Search for the cell housing the specified text and yield its [x, y] center coordinate. 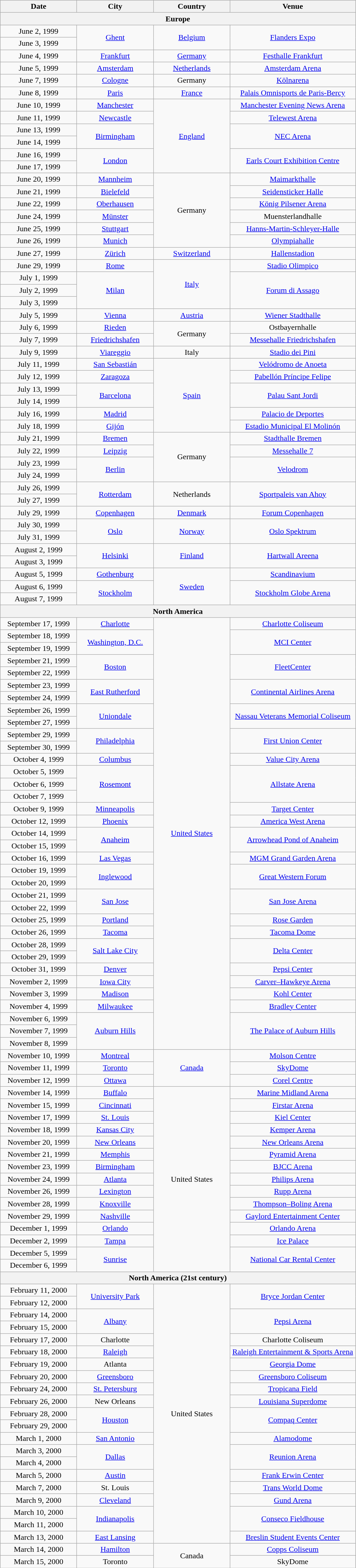
Carver–Hawkeye Arena [293, 982]
Estadio Municipal El Molinón [293, 426]
June 20, 1999 [39, 179]
March 11, 2000 [39, 1525]
Bielefeld [115, 192]
June 11, 1999 [39, 117]
October 21, 1999 [39, 895]
Hamilton [115, 1550]
November 28, 1999 [39, 1204]
Conseco Fieldhouse [293, 1518]
June 26, 1999 [39, 241]
Compaq Center [293, 1420]
October 4, 1999 [39, 760]
July 31, 1999 [39, 537]
MGM Grand Garden Arena [293, 858]
NEC Arena [293, 136]
September 22, 1999 [39, 673]
Gijón [115, 426]
September 26, 1999 [39, 710]
Helsinki [115, 556]
Kölnarena [293, 80]
June 21, 1999 [39, 192]
Manchester Evening News Arena [293, 105]
November 15, 1999 [39, 1105]
Philips Arena [293, 1179]
Frankfurt [115, 56]
July 18, 1999 [39, 426]
Knoxville [115, 1204]
February 20, 2000 [39, 1377]
Target Center [293, 809]
Orlando Arena [293, 1228]
Ice Palace [293, 1241]
February 26, 2000 [39, 1401]
February 18, 2000 [39, 1352]
San Jose Arena [293, 901]
Hartwall Areena [293, 556]
Gaylord Entertainment Center [293, 1216]
Switzerland [192, 253]
Milwaukee [115, 1006]
Munich [115, 241]
Münster [115, 216]
December 2, 1999 [39, 1241]
December 1, 1999 [39, 1228]
September 19, 1999 [39, 648]
October 12, 1999 [39, 821]
Trans World Dome [293, 1488]
Pyramid Arena [293, 1155]
Molson Centre [293, 1056]
Madison [115, 994]
July 13, 1999 [39, 389]
February 17, 2000 [39, 1340]
Newcastle [115, 117]
November 6, 1999 [39, 1019]
Louisiana Superdome [293, 1401]
October 14, 1999 [39, 833]
June 22, 1999 [39, 204]
Copenhagen [115, 512]
Washington, D.C. [115, 642]
August 6, 1999 [39, 587]
San Antonio [115, 1438]
England [192, 136]
November 10, 1999 [39, 1056]
Norway [192, 531]
Madrid [115, 414]
July 7, 1999 [39, 340]
June 27, 1999 [39, 253]
Anaheim [115, 840]
Bryce Jordan Center [293, 1296]
September 23, 1999 [39, 685]
Rosemont [115, 784]
BJCC Arena [293, 1167]
November 11, 1999 [39, 1068]
June 24, 1999 [39, 216]
The Palace of Auburn Hills [293, 1031]
Finland [192, 556]
König Pilsener Arena [293, 204]
November 26, 1999 [39, 1191]
Seidensticker Halle [293, 192]
July 26, 1999 [39, 488]
Velódromo de Anoeta [293, 365]
July 16, 1999 [39, 414]
Gund Arena [293, 1500]
Austin [115, 1475]
Vienna [115, 315]
Bremen [115, 438]
September 30, 1999 [39, 747]
July 24, 1999 [39, 475]
Maimarkthalle [293, 179]
Amsterdam Arena [293, 68]
Forum di Assago [293, 290]
March 3, 2000 [39, 1451]
North America [178, 611]
FleetCenter [293, 667]
Arrowhead Pond of Anaheim [293, 840]
Friedrichshafen [115, 340]
Rome [115, 266]
Mannheim [115, 179]
Spain [192, 395]
November 3, 1999 [39, 994]
July 6, 1999 [39, 327]
Greensboro [115, 1377]
Pabellón Príncipe Felipe [293, 377]
October 6, 1999 [39, 784]
Barcelona [115, 395]
February 19, 2000 [39, 1364]
Country [192, 6]
Telewest Arena [293, 117]
October 26, 1999 [39, 932]
February 29, 2000 [39, 1426]
First Union Center [293, 741]
Tacoma Dome [293, 932]
Cleveland [115, 1500]
June 16, 1999 [39, 155]
July 5, 1999 [39, 315]
November 21, 1999 [39, 1155]
June 7, 1999 [39, 80]
San Sebastián [115, 365]
MCI Center [293, 642]
November 20, 1999 [39, 1142]
America West Arena [293, 821]
University Park [115, 1296]
Dallas [115, 1457]
Ostbayernhalle [293, 327]
Copps Coliseum [293, 1550]
Greensboro Coliseum [293, 1377]
July 29, 1999 [39, 512]
July 3, 1999 [39, 303]
February 24, 2000 [39, 1389]
March 5, 2000 [39, 1475]
June 3, 1999 [39, 43]
Stockholm Globe Arena [293, 593]
June 13, 1999 [39, 130]
Montreal [115, 1056]
Nassau Veterans Memorial Coliseum [293, 716]
March 4, 2000 [39, 1463]
June 5, 1999 [39, 68]
November 23, 1999 [39, 1167]
Sweden [192, 587]
November 12, 1999 [39, 1080]
Stadthalle Bremen [293, 438]
November 17, 1999 [39, 1117]
November 4, 1999 [39, 1006]
October 22, 1999 [39, 907]
Great Western Forum [293, 877]
Raleigh Entertainment & Sports Arena [293, 1352]
Velodrom [293, 469]
February 11, 2000 [39, 1290]
Delta Center [293, 951]
City [115, 6]
March 10, 2000 [39, 1512]
East Lansing [115, 1537]
Ottawa [115, 1080]
November 18, 1999 [39, 1130]
March 14, 2000 [39, 1550]
Boston [115, 667]
Kansas City [115, 1130]
July 21, 1999 [39, 438]
Rotterdam [115, 494]
Berlin [115, 469]
Columbus [115, 760]
Amsterdam [115, 68]
Paris [115, 93]
Milan [115, 290]
June 14, 1999 [39, 142]
Philadelphia [115, 741]
Alamodome [293, 1438]
September 18, 1999 [39, 636]
Scandinavium [293, 574]
Rupp Arena [293, 1191]
August 7, 1999 [39, 599]
Austria [192, 315]
Stuttgart [115, 229]
December 6, 1999 [39, 1265]
February 12, 2000 [39, 1302]
Wiener Stadthalle [293, 315]
September 24, 1999 [39, 698]
June 8, 1999 [39, 93]
Oberhausen [115, 204]
November 8, 1999 [39, 1043]
Corel Centre [293, 1080]
October 25, 1999 [39, 920]
Belgium [192, 37]
Frank Erwin Center [293, 1475]
June 10, 1999 [39, 105]
Messehalle 7 [293, 451]
Rieden [115, 327]
October 31, 1999 [39, 969]
Viareggio [115, 352]
Zaragoza [115, 377]
Tropicana Field [293, 1389]
Minneapolis [115, 809]
Georgia Dome [293, 1364]
National Car Rental Center [293, 1259]
Date [39, 6]
July 14, 1999 [39, 401]
Messehalle Friedrichshafen [293, 340]
Zürich [115, 253]
Sportpaleis van Ahoy [293, 494]
Firstar Arena [293, 1105]
August 2, 1999 [39, 550]
July 30, 1999 [39, 525]
Auburn Hills [115, 1031]
August 3, 1999 [39, 562]
July 11, 1999 [39, 365]
London [115, 161]
Orlando [115, 1228]
June 29, 1999 [39, 266]
Earls Court Exhibition Centre [293, 161]
November 29, 1999 [39, 1216]
August 5, 1999 [39, 574]
Olympiahalle [293, 241]
March 9, 2000 [39, 1500]
November 2, 1999 [39, 982]
Tampa [115, 1241]
October 19, 1999 [39, 870]
Marine Midland Arena [293, 1093]
Uniondale [115, 716]
Albany [115, 1321]
March 7, 2000 [39, 1488]
March 13, 2000 [39, 1537]
Pepsi Center [293, 969]
September 17, 1999 [39, 624]
June 17, 1999 [39, 167]
New Orleans Arena [293, 1142]
July 23, 1999 [39, 463]
Ghent [115, 37]
Palacio de Deportes [293, 414]
June 25, 1999 [39, 229]
Houston [115, 1420]
Buffalo [115, 1093]
Stockholm [115, 593]
March 15, 2000 [39, 1562]
Kemper Arena [293, 1130]
Inglewood [115, 877]
Las Vegas [115, 858]
July 1, 1999 [39, 278]
Sunrise [115, 1259]
Rose Garden [293, 920]
Thompson–Boling Arena [293, 1204]
September 21, 1999 [39, 661]
Pepsi Arena [293, 1321]
July 12, 1999 [39, 377]
Denver [115, 969]
Value City Arena [293, 760]
St. Petersburg [115, 1389]
San Jose [115, 901]
November 7, 1999 [39, 1031]
Flanders Expo [293, 37]
February 28, 2000 [39, 1414]
June 4, 1999 [39, 56]
Palais Omnisports de Paris-Bercy [293, 93]
France [192, 93]
July 9, 1999 [39, 352]
Oslo Spektrum [293, 531]
Salt Lake City [115, 951]
November 14, 1999 [39, 1093]
October 29, 1999 [39, 957]
November 24, 1999 [39, 1179]
Stadio Olimpico [293, 266]
Hanns-Martin-Schleyer-Halle [293, 229]
December 5, 1999 [39, 1253]
October 7, 1999 [39, 796]
Lexington [115, 1191]
October 20, 1999 [39, 883]
October 16, 1999 [39, 858]
March 1, 2000 [39, 1438]
Oslo [115, 531]
Gothenburg [115, 574]
Portland [115, 920]
Nashville [115, 1216]
February 14, 2000 [39, 1315]
Tacoma [115, 932]
East Rutherford [115, 691]
July 2, 1999 [39, 290]
Reunion Arena [293, 1457]
October 28, 1999 [39, 945]
Denmark [192, 512]
Leipzig [115, 451]
Bradley Center [293, 1006]
Cologne [115, 80]
Indianapolis [115, 1518]
February 15, 2000 [39, 1327]
September 29, 1999 [39, 735]
October 5, 1999 [39, 772]
Muensterlandhalle [293, 216]
North America (21st century) [178, 1278]
July 27, 1999 [39, 500]
Raleigh [115, 1352]
Iowa City [115, 982]
June 2, 1999 [39, 31]
Phoenix [115, 821]
Cincinnati [115, 1105]
Stadio dei Pini [293, 352]
Continental Airlines Arena [293, 691]
July 22, 1999 [39, 451]
Allstate Arena [293, 784]
Kiel Center [293, 1117]
October 9, 1999 [39, 809]
Palau Sant Jordi [293, 395]
September 27, 1999 [39, 722]
Kohl Center [293, 994]
Venue [293, 6]
Forum Copenhagen [293, 512]
Europe [178, 19]
Festhalle Frankfurt [293, 56]
Manchester [115, 105]
Breslin Student Events Center [293, 1537]
Hallenstadion [293, 253]
October 15, 1999 [39, 846]
Memphis [115, 1155]
